From the cell containing the given text, extract its center point as (X, Y) coordinate. 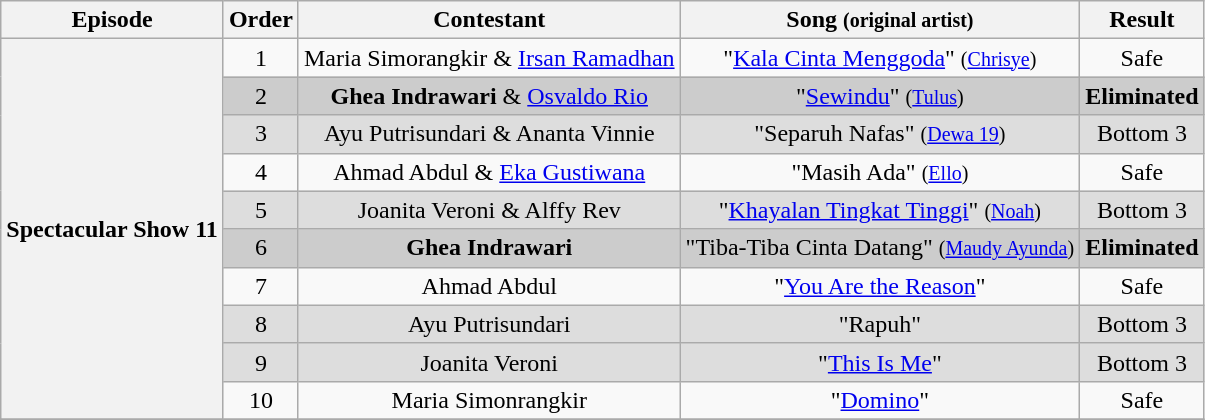
9 (260, 362)
Spectacular Show 11 (112, 230)
Ghea Indrawari & Osvaldo Rio (489, 96)
"This Is Me" (880, 362)
Episode (112, 20)
Maria Simorangkir & Irsan Ramadhan (489, 58)
"Masih Ada" (Ello) (880, 172)
3 (260, 134)
"Rapuh" (880, 324)
Maria Simonrangkir (489, 400)
Ayu Putrisundari (489, 324)
2 (260, 96)
Result (1142, 20)
Joanita Veroni & Alffy Rev (489, 210)
Song (original artist) (880, 20)
10 (260, 400)
"Sewindu" (Tulus) (880, 96)
Order (260, 20)
5 (260, 210)
6 (260, 248)
"Tiba-Tiba Cinta Datang" (Maudy Ayunda) (880, 248)
1 (260, 58)
Ahmad Abdul (489, 286)
"Domino" (880, 400)
"You Are the Reason" (880, 286)
Ahmad Abdul & Eka Gustiwana (489, 172)
8 (260, 324)
4 (260, 172)
"Kala Cinta Menggoda" (Chrisye) (880, 58)
Ayu Putrisundari & Ananta Vinnie (489, 134)
"Separuh Nafas" (Dewa 19) (880, 134)
Ghea Indrawari (489, 248)
Contestant (489, 20)
Joanita Veroni (489, 362)
7 (260, 286)
"Khayalan Tingkat Tinggi" (Noah) (880, 210)
